Extract the [x, y] coordinate from the center of the cell holding the provided text.  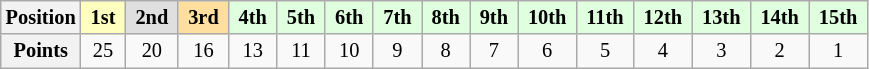
3rd [203, 17]
9th [494, 17]
8th [446, 17]
7 [494, 51]
2 [779, 51]
1 [838, 51]
5 [604, 51]
5th [301, 17]
Points [41, 51]
11th [604, 17]
15th [838, 17]
16 [203, 51]
13 [253, 51]
4th [253, 17]
6 [547, 51]
2nd [152, 17]
10 [349, 51]
20 [152, 51]
11 [301, 51]
10th [547, 17]
8 [446, 51]
12th [663, 17]
3 [721, 51]
9 [397, 51]
4 [663, 51]
Position [41, 17]
1st [104, 17]
13th [721, 17]
25 [104, 51]
14th [779, 17]
7th [397, 17]
6th [349, 17]
